Pinpoint the cell where the given text exists, returning its [X, Y] midpoint coordinate. 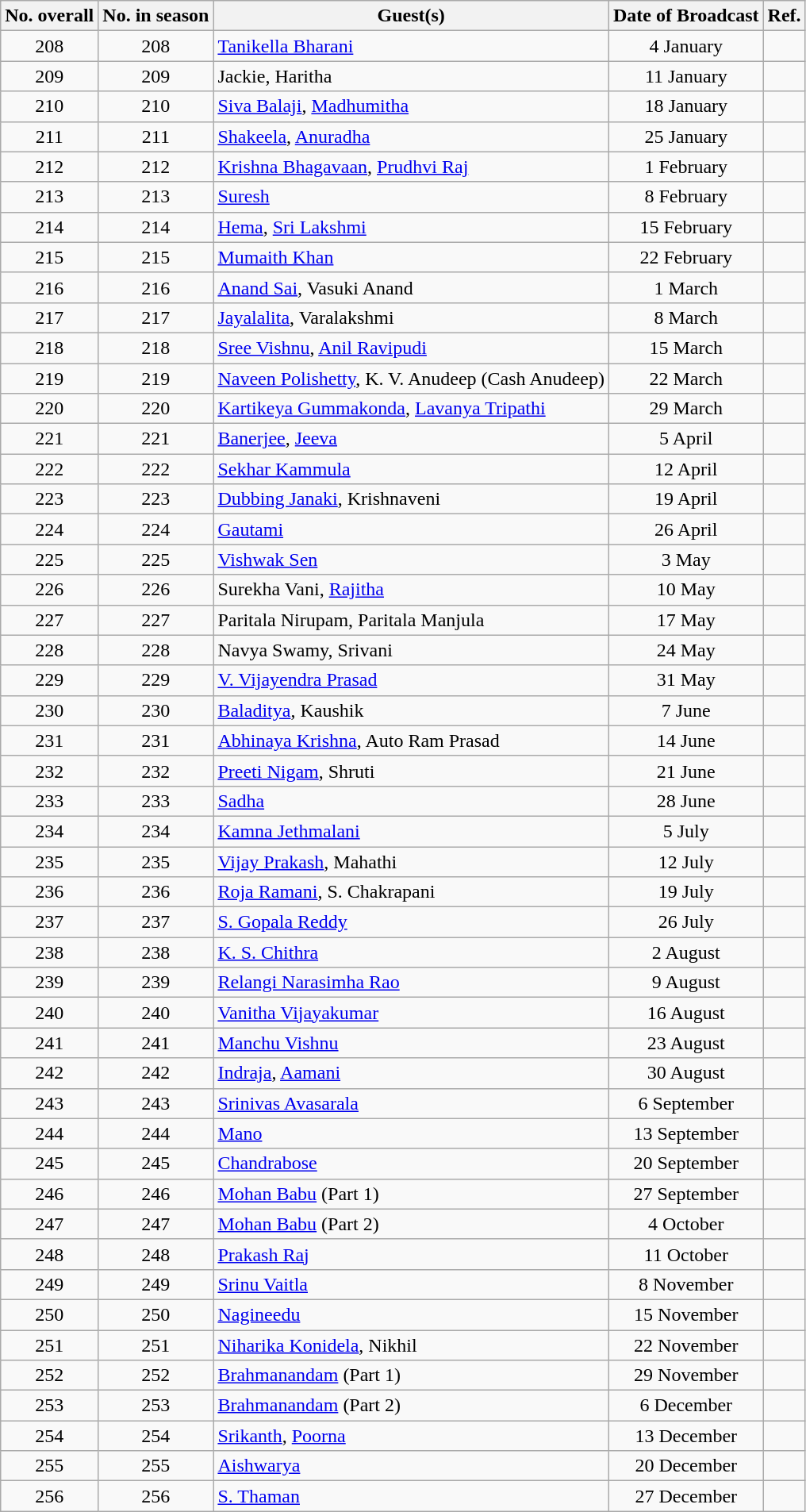
1 March [685, 287]
Brahmanandam (Part 1) [411, 1375]
Hema, Sri Lakshmi [411, 227]
16 August [685, 1013]
4 October [685, 1224]
8 February [685, 197]
S. Gopala Reddy [411, 922]
Dubbing Janaki, Krishnaveni [411, 499]
Mohan Babu (Part 2) [411, 1224]
Navya Swamy, Srivani [411, 650]
Prakash Raj [411, 1254]
19 April [685, 499]
13 December [685, 1436]
5 July [685, 831]
Srinivas Avasarala [411, 1103]
12 April [685, 469]
8 March [685, 317]
29 November [685, 1375]
15 November [685, 1314]
Surekha Vani, Rajitha [411, 590]
Mano [411, 1133]
No. overall [49, 16]
Banerjee, Jeeva [411, 439]
Shakeela, Anuradha [411, 137]
Ref. [784, 16]
5 April [685, 439]
Vishwak Sen [411, 560]
Krishna Bhagavaan, Prudhvi Raj [411, 167]
Brahmanandam (Part 2) [411, 1406]
Mohan Babu (Part 1) [411, 1194]
1 February [685, 167]
Mumaith Khan [411, 257]
Abhinaya Krishna, Auto Ram Prasad [411, 741]
29 March [685, 409]
Gautami [411, 529]
19 July [685, 892]
2 August [685, 952]
20 December [685, 1466]
11 October [685, 1254]
9 August [685, 983]
Aishwarya [411, 1466]
Sadha [411, 801]
Niharika Konidela, Nikhil [411, 1345]
Paritala Nirupam, Paritala Manjula [411, 620]
V. Vijayendra Prasad [411, 680]
26 April [685, 529]
Date of Broadcast [685, 16]
6 December [685, 1406]
Relangi Narasimha Rao [411, 983]
20 September [685, 1164]
K. S. Chithra [411, 952]
Srinu Vaitla [411, 1284]
10 May [685, 590]
14 June [685, 741]
Sree Vishnu, Anil Ravipudi [411, 348]
21 June [685, 771]
27 December [685, 1496]
Guest(s) [411, 16]
Indraja, Aamani [411, 1073]
Baladitya, Kaushik [411, 710]
8 November [685, 1284]
Manchu Vishnu [411, 1043]
26 July [685, 922]
No. in season [155, 16]
6 September [685, 1103]
22 November [685, 1345]
Srikanth, Poorna [411, 1436]
22 March [685, 379]
Nagineedu [411, 1314]
Suresh [411, 197]
S. Thaman [411, 1496]
23 August [685, 1043]
31 May [685, 680]
Anand Sai, Vasuki Anand [411, 287]
Kamna Jethmalani [411, 831]
22 February [685, 257]
Vanitha Vijayakumar [411, 1013]
Tanikella Bharani [411, 46]
12 July [685, 861]
15 March [685, 348]
7 June [685, 710]
Naveen Polishetty, K. V. Anudeep (Cash Anudeep) [411, 379]
15 February [685, 227]
11 January [685, 76]
Vijay Prakash, Mahathi [411, 861]
Preeti Nigam, Shruti [411, 771]
13 September [685, 1133]
25 January [685, 137]
Chandrabose [411, 1164]
17 May [685, 620]
24 May [685, 650]
4 January [685, 46]
30 August [685, 1073]
3 May [685, 560]
Siva Balaji, Madhumitha [411, 106]
Jayalalita, Varalakshmi [411, 317]
18 January [685, 106]
Kartikeya Gummakonda, Lavanya Tripathi [411, 409]
28 June [685, 801]
27 September [685, 1194]
Jackie, Haritha [411, 76]
Roja Ramani, S. Chakrapani [411, 892]
Sekhar Kammula [411, 469]
